Detect which cell encompasses the target text, then output its [X, Y] center coordinate. 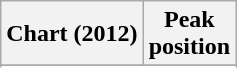
Peakposition [189, 34]
Chart (2012) [72, 34]
